Provide the [x, y] coordinate of the cell's center where the given text is located.  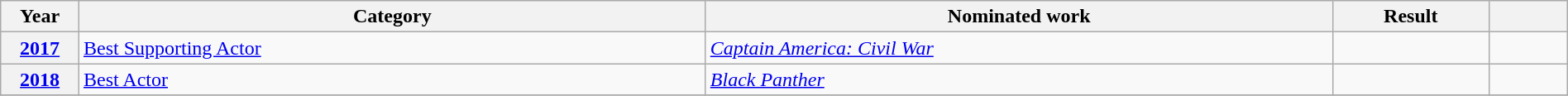
Year [40, 17]
2018 [40, 79]
Result [1411, 17]
Best Supporting Actor [392, 48]
2017 [40, 48]
Black Panther [1019, 79]
Best Actor [392, 79]
Captain America: Civil War [1019, 48]
Nominated work [1019, 17]
Category [392, 17]
